Return [x, y] of the center of cell containing provided text 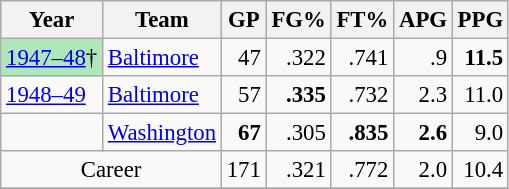
.9 [424, 58]
11.5 [480, 58]
PPG [480, 20]
Year [52, 20]
171 [244, 170]
2.6 [424, 133]
FT% [362, 20]
.835 [362, 133]
.772 [362, 170]
57 [244, 95]
Team [162, 20]
APG [424, 20]
.321 [298, 170]
Career [112, 170]
.335 [298, 95]
1948–49 [52, 95]
Washington [162, 133]
67 [244, 133]
2.0 [424, 170]
47 [244, 58]
.741 [362, 58]
.305 [298, 133]
GP [244, 20]
11.0 [480, 95]
10.4 [480, 170]
.732 [362, 95]
9.0 [480, 133]
.322 [298, 58]
FG% [298, 20]
2.3 [424, 95]
1947–48† [52, 58]
